Locate the cell with the specified text and output its (x, y) center coordinate. 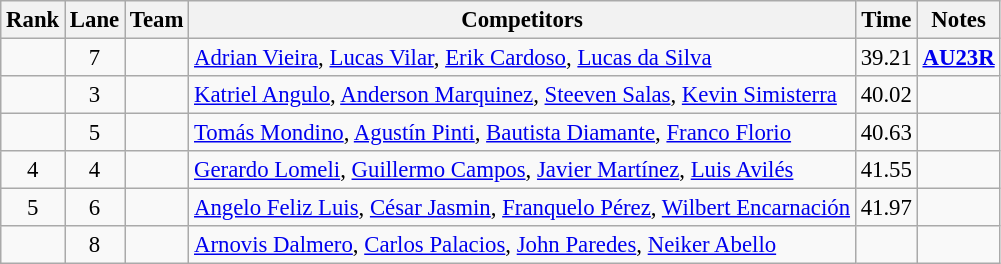
39.21 (886, 58)
40.63 (886, 133)
Gerardo Lomeli, Guillermo Campos, Javier Martínez, Luis Avilés (522, 170)
Competitors (522, 20)
Rank (33, 20)
Notes (958, 20)
Time (886, 20)
41.55 (886, 170)
7 (95, 58)
Adrian Vieira, Lucas Vilar, Erik Cardoso, Lucas da Silva (522, 58)
Angelo Feliz Luis, César Jasmin, Franquelo Pérez, Wilbert Encarnación (522, 208)
6 (95, 208)
Lane (95, 20)
41.97 (886, 208)
8 (95, 245)
Tomás Mondino, Agustín Pinti, Bautista Diamante, Franco Florio (522, 133)
40.02 (886, 95)
3 (95, 95)
Team (157, 20)
Katriel Angulo, Anderson Marquinez, Steeven Salas, Kevin Simisterra (522, 95)
Arnovis Dalmero, Carlos Palacios, John Paredes, Neiker Abello (522, 245)
AU23R (958, 58)
